Find where the given text appears and provide that cell's center as (X, Y) coordinate. 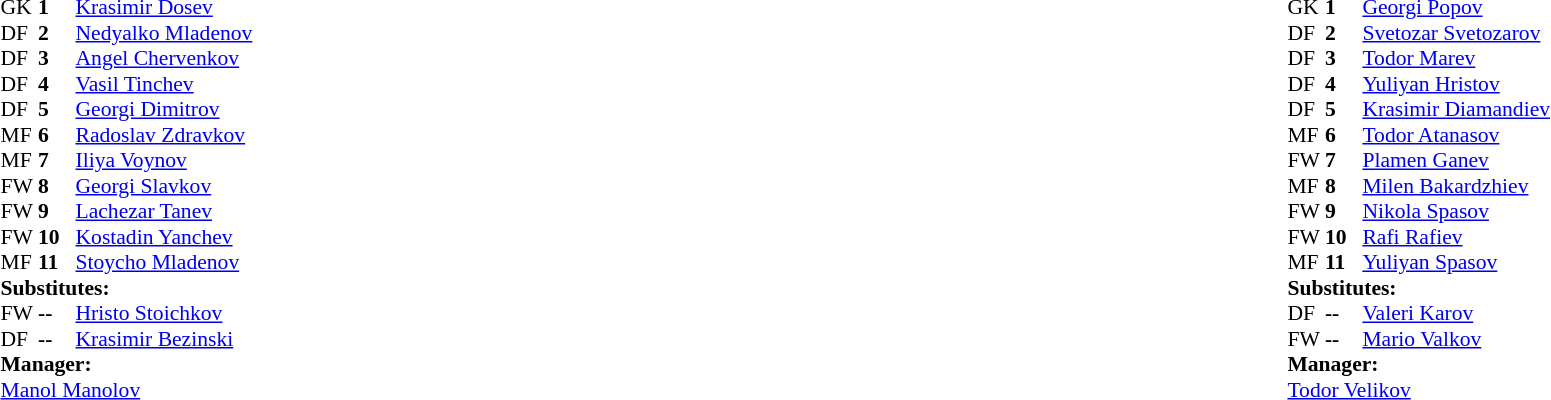
Plamen Ganev (1456, 161)
Todor Atanasov (1456, 135)
Rafi Rafiev (1456, 237)
Nikola Spasov (1456, 211)
Nedyalko Mladenov (164, 33)
Angel Chervenkov (164, 59)
Lachezar Tanev (164, 211)
Yuliyan Spasov (1456, 263)
Mario Valkov (1456, 339)
Hristo Stoichkov (164, 313)
Krasimir Bezinski (164, 339)
Vasil Tinchev (164, 84)
Svetozar Svetozarov (1456, 33)
Krasimir Diamandiev (1456, 109)
Yuliyan Hristov (1456, 84)
Kostadin Yanchev (164, 237)
Milen Bakardzhiev (1456, 186)
Radoslav Zdravkov (164, 135)
Valeri Karov (1456, 313)
Todor Marev (1456, 59)
Georgi Dimitrov (164, 109)
Iliya Voynov (164, 161)
Stoycho Mladenov (164, 263)
Georgi Slavkov (164, 186)
